Find where the given text appears and provide that cell's center as [X, Y] coordinate. 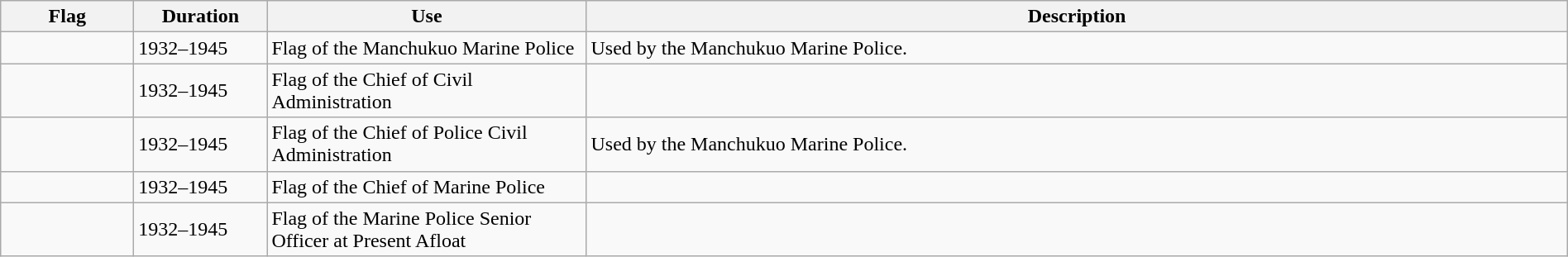
Use [427, 17]
Flag of the Marine Police Senior Officer at Present Afloat [427, 230]
Flag of the Chief of Civil Administration [427, 91]
Flag of the Chief of Police Civil Administration [427, 144]
Flag [68, 17]
Duration [200, 17]
Description [1077, 17]
Flag of the Chief of Marine Police [427, 187]
Flag of the Manchukuo Marine Police [427, 48]
